For the text-containing cell, return its midpoint in (x, y) coordinate format. 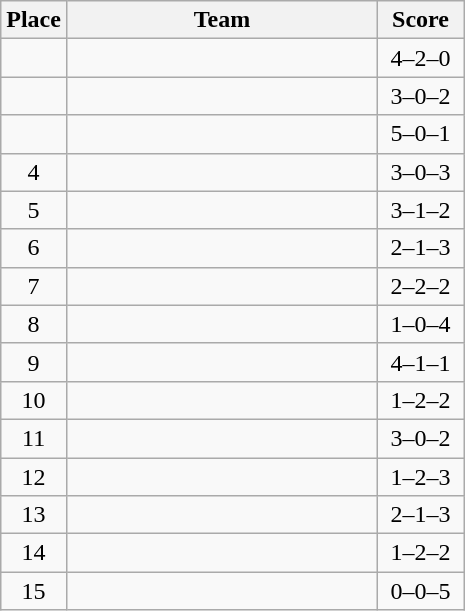
2–2–2 (421, 286)
4–2–0 (421, 58)
13 (34, 515)
3–1–2 (421, 210)
5 (34, 210)
12 (34, 477)
14 (34, 553)
10 (34, 400)
3–0–3 (421, 172)
11 (34, 438)
4 (34, 172)
5–0–1 (421, 134)
4–1–1 (421, 362)
8 (34, 324)
Place (34, 20)
1–0–4 (421, 324)
15 (34, 591)
6 (34, 248)
0–0–5 (421, 591)
Score (421, 20)
7 (34, 286)
1–2–3 (421, 477)
Team (222, 20)
9 (34, 362)
